From the cell containing the given text, extract its center point as [x, y] coordinate. 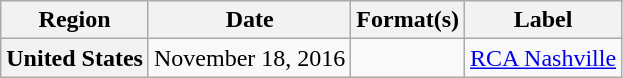
RCA Nashville [544, 58]
Date [249, 20]
Region [75, 20]
November 18, 2016 [249, 58]
Format(s) [408, 20]
United States [75, 58]
Label [544, 20]
